Find where the given text appears and provide that cell's center as [x, y] coordinate. 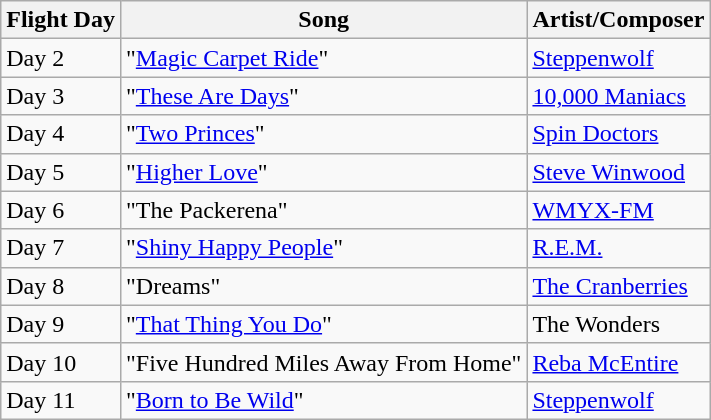
Steve Winwood [618, 172]
"Shiny Happy People" [323, 248]
WMYX-FM [618, 210]
Day 10 [61, 362]
"Dreams" [323, 286]
Reba McEntire [618, 362]
Day 3 [61, 96]
Day 8 [61, 286]
Song [323, 20]
"Higher Love" [323, 172]
"That Thing You Do" [323, 324]
Day 4 [61, 134]
Artist/Composer [618, 20]
Day 2 [61, 58]
The Cranberries [618, 286]
R.E.M. [618, 248]
Day 6 [61, 210]
10,000 Maniacs [618, 96]
Day 9 [61, 324]
"Born to Be Wild" [323, 400]
"Five Hundred Miles Away From Home" [323, 362]
"Two Princes" [323, 134]
Day 7 [61, 248]
Flight Day [61, 20]
"The Packerena" [323, 210]
"Magic Carpet Ride" [323, 58]
Day 5 [61, 172]
Day 11 [61, 400]
"These Are Days" [323, 96]
Spin Doctors [618, 134]
The Wonders [618, 324]
